Identify which cell holds the provided text, then report its [X, Y] central coordinate. 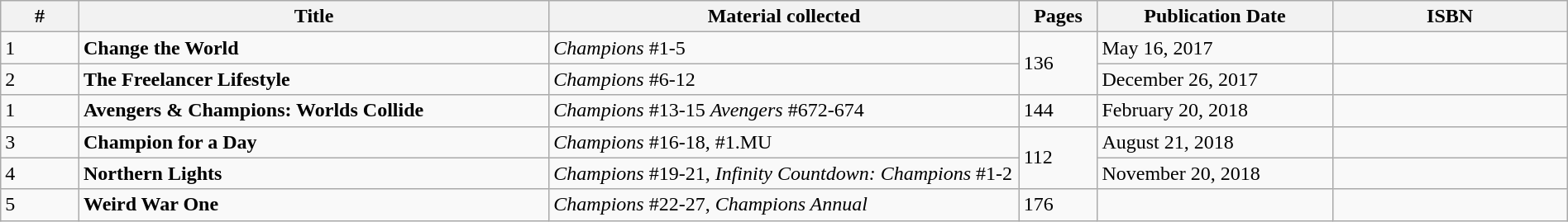
Change the World [313, 48]
February 20, 2018 [1215, 111]
Material collected [784, 17]
112 [1059, 158]
Weird War One [313, 205]
Avengers & Champions: Worlds Collide [313, 111]
The Freelancer Lifestyle [313, 79]
144 [1059, 111]
Champions #16-18, #1.MU [784, 142]
176 [1059, 205]
Champion for a Day [313, 142]
Champions #19-21, Infinity Countdown: Champions #1-2 [784, 173]
November 20, 2018 [1215, 173]
4 [40, 173]
# [40, 17]
3 [40, 142]
ISBN [1450, 17]
5 [40, 205]
August 21, 2018 [1215, 142]
Northern Lights [313, 173]
136 [1059, 64]
December 26, 2017 [1215, 79]
Champions #1-5 [784, 48]
Champions #6-12 [784, 79]
Champions #22-27, Champions Annual [784, 205]
Publication Date [1215, 17]
Pages [1059, 17]
Title [313, 17]
May 16, 2017 [1215, 48]
2 [40, 79]
Champions #13-15 Avengers #672-674 [784, 111]
